Pinpoint the cell where the given text exists, returning its [X, Y] midpoint coordinate. 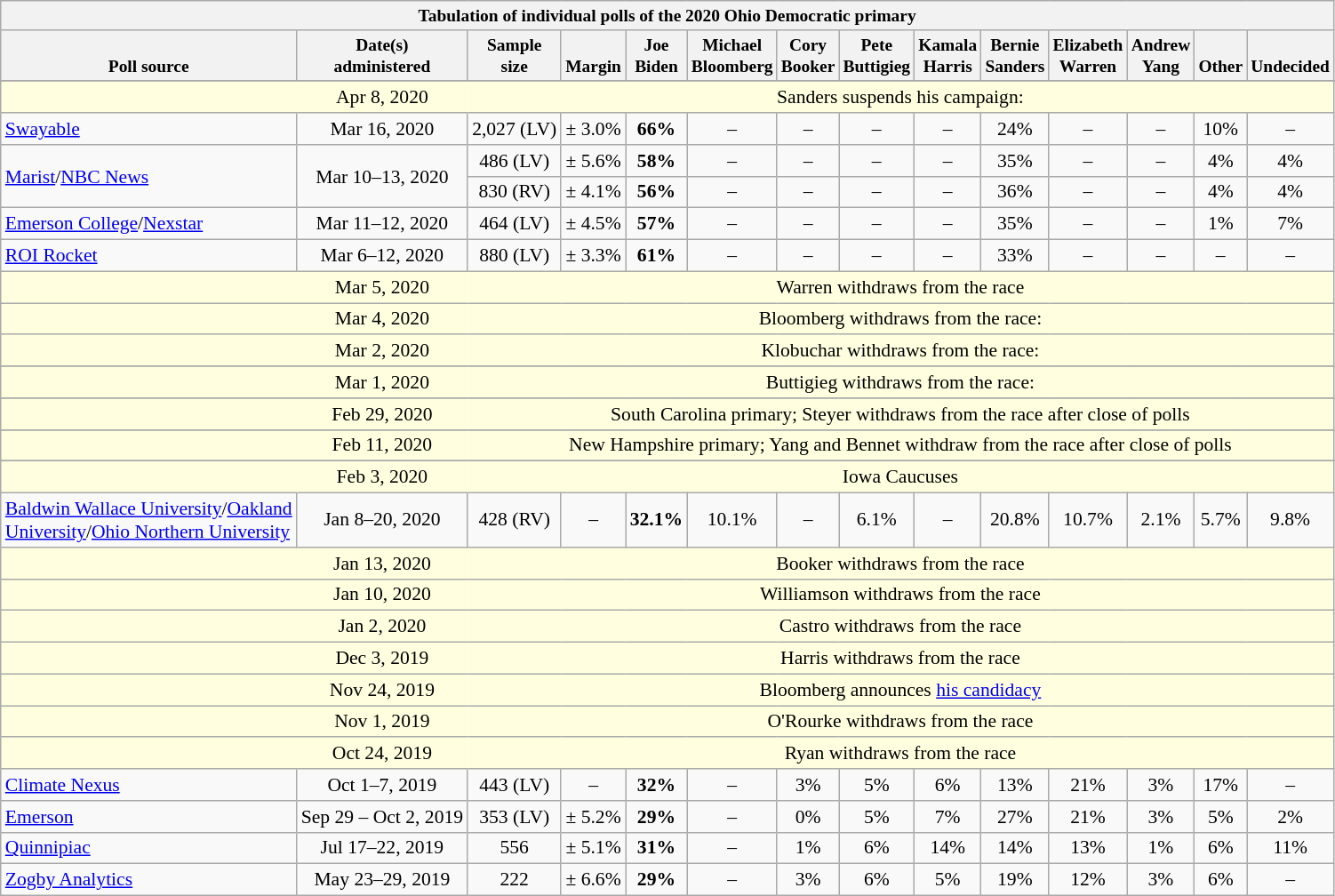
428 (RV) [514, 521]
Booker withdraws from the race [900, 564]
2% [1291, 817]
Mar 4, 2020 [382, 319]
66% [656, 129]
Mar 5, 2020 [382, 287]
57% [656, 224]
New Hampshire primary; Yang and Bennet withdraw from the race after close of polls [900, 445]
± 3.3% [593, 256]
Jan 2, 2020 [382, 627]
Iowa Caucuses [900, 477]
2,027 (LV) [514, 129]
24% [1015, 129]
56% [656, 192]
± 5.2% [593, 817]
Climate Nexus [149, 785]
12% [1088, 880]
Williamson withdraws from the race [900, 595]
± 4.1% [593, 192]
Nov 24, 2019 [382, 690]
0% [808, 817]
20.8% [1015, 521]
Apr 8, 2020 [382, 98]
Marist/NBC News [149, 176]
Buttigieg withdraws from the race: [900, 382]
Ryan withdraws from the race [900, 754]
Oct 24, 2019 [382, 754]
36% [1015, 192]
Jan 13, 2020 [382, 564]
5.7% [1221, 521]
Tabulation of individual polls of the 2020 Ohio Democratic primary [667, 16]
Other [1221, 55]
CoryBooker [808, 55]
± 3.0% [593, 129]
Bloomberg announces his candidacy [900, 690]
Bloomberg withdraws from the race: [900, 319]
Sep 29 – Oct 2, 2019 [382, 817]
Date(s)administered [382, 55]
33% [1015, 256]
19% [1015, 880]
O'Rourke withdraws from the race [900, 722]
Mar 11–12, 2020 [382, 224]
Jan 10, 2020 [382, 595]
11% [1291, 848]
10.1% [732, 521]
6.1% [876, 521]
AndrewYang [1161, 55]
61% [656, 256]
10% [1221, 129]
32.1% [656, 521]
ROI Rocket [149, 256]
Mar 6–12, 2020 [382, 256]
Samplesize [514, 55]
± 4.5% [593, 224]
Quinnipiac [149, 848]
KamalaHarris [947, 55]
17% [1221, 785]
May 23–29, 2019 [382, 880]
Jan 8–20, 2020 [382, 521]
Mar 16, 2020 [382, 129]
± 6.6% [593, 880]
Feb 29, 2020 [382, 414]
Swayable [149, 129]
353 (LV) [514, 817]
Mar 10–13, 2020 [382, 176]
58% [656, 161]
PeteButtigieg [876, 55]
BernieSanders [1015, 55]
JoeBiden [656, 55]
486 (LV) [514, 161]
556 [514, 848]
Klobuchar withdraws from the race: [900, 351]
± 5.6% [593, 161]
880 (LV) [514, 256]
464 (LV) [514, 224]
Dec 3, 2019 [382, 659]
Oct 1–7, 2019 [382, 785]
South Carolina primary; Steyer withdraws from the race after close of polls [900, 414]
Mar 1, 2020 [382, 382]
443 (LV) [514, 785]
27% [1015, 817]
31% [656, 848]
830 (RV) [514, 192]
32% [656, 785]
Emerson College/Nexstar [149, 224]
Margin [593, 55]
Emerson [149, 817]
Nov 1, 2019 [382, 722]
Warren withdraws from the race [900, 287]
± 5.1% [593, 848]
2.1% [1161, 521]
Feb 11, 2020 [382, 445]
Baldwin Wallace University/OaklandUniversity/Ohio Northern University [149, 521]
Harris withdraws from the race [900, 659]
Undecided [1291, 55]
Castro withdraws from the race [900, 627]
Feb 3, 2020 [382, 477]
Zogby Analytics [149, 880]
Sanders suspends his campaign: [900, 98]
Poll source [149, 55]
Jul 17–22, 2019 [382, 848]
222 [514, 880]
9.8% [1291, 521]
10.7% [1088, 521]
MichaelBloomberg [732, 55]
Mar 2, 2020 [382, 351]
ElizabethWarren [1088, 55]
